Detect which cell encompasses the target text, then output its (x, y) center coordinate. 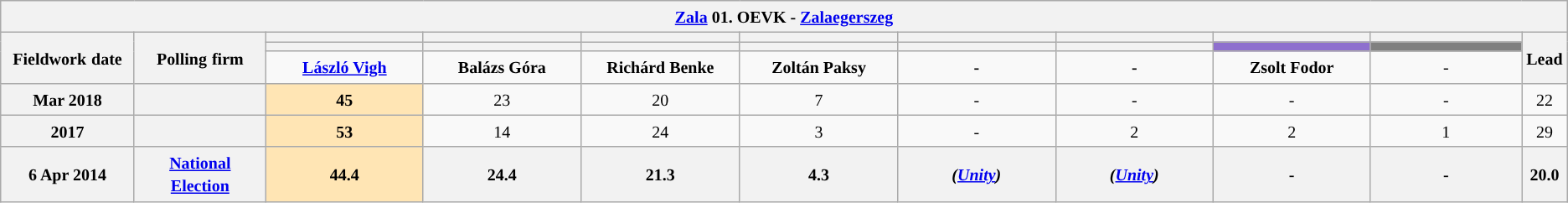
24.4 (502, 174)
44.4 (344, 174)
Mar 2018 (67, 99)
7 (818, 99)
Polling firm (199, 58)
3 (818, 131)
Zsolt Fodor (1292, 67)
6 Apr 2014 (67, 174)
1 (1446, 131)
22 (1545, 99)
Richárd Benke (660, 67)
29 (1545, 131)
4.3 (818, 174)
20.0 (1545, 174)
Zala 01. OEVK - Zalaegerszeg (784, 17)
László Vigh (344, 67)
24 (660, 131)
National Election (199, 174)
23 (502, 99)
Fieldwork date (67, 58)
45 (344, 99)
Zoltán Paksy (818, 67)
14 (502, 131)
53 (344, 131)
21.3 (660, 174)
2017 (67, 131)
20 (660, 99)
Lead (1545, 58)
Balázs Góra (502, 67)
